Locate the cell with the specified text and output its [x, y] center coordinate. 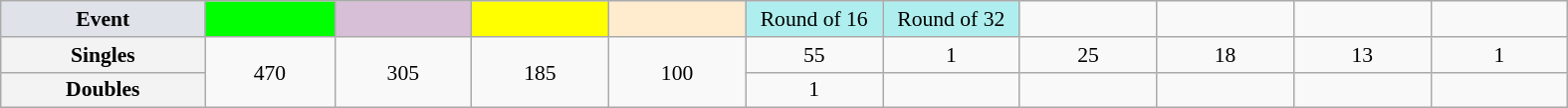
Singles [104, 55]
Round of 32 [951, 19]
305 [403, 72]
Round of 16 [814, 19]
13 [1362, 55]
Doubles [104, 90]
100 [677, 72]
25 [1088, 55]
185 [541, 72]
470 [270, 72]
55 [814, 55]
18 [1226, 55]
Event [104, 19]
